Find where the given text appears and provide that cell's center as [X, Y] coordinate. 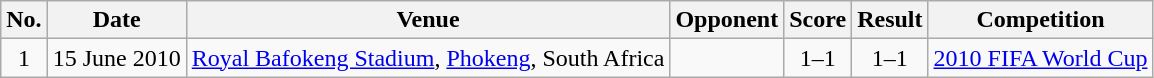
Venue [428, 20]
Date [116, 20]
1 [24, 58]
2010 FIFA World Cup [1040, 58]
Royal Bafokeng Stadium, Phokeng, South Africa [428, 58]
Score [818, 20]
Opponent [727, 20]
No. [24, 20]
15 June 2010 [116, 58]
Result [890, 20]
Competition [1040, 20]
